Pinpoint the cell where the given text exists, returning its [x, y] midpoint coordinate. 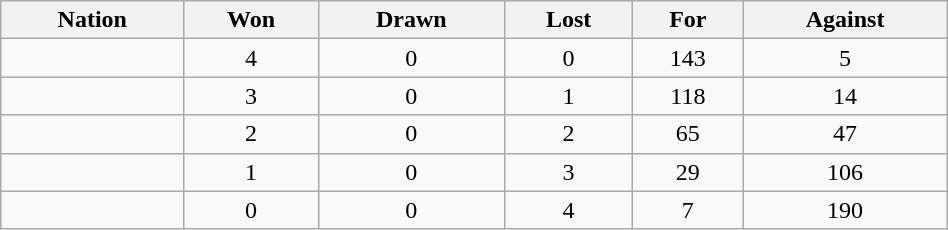
143 [688, 58]
118 [688, 96]
Nation [92, 20]
14 [845, 96]
Drawn [411, 20]
29 [688, 172]
47 [845, 134]
Against [845, 20]
106 [845, 172]
190 [845, 210]
Lost [568, 20]
For [688, 20]
5 [845, 58]
65 [688, 134]
Won [252, 20]
7 [688, 210]
